Capture the cell that displays the provided text and extract its (x, y) central coordinate. 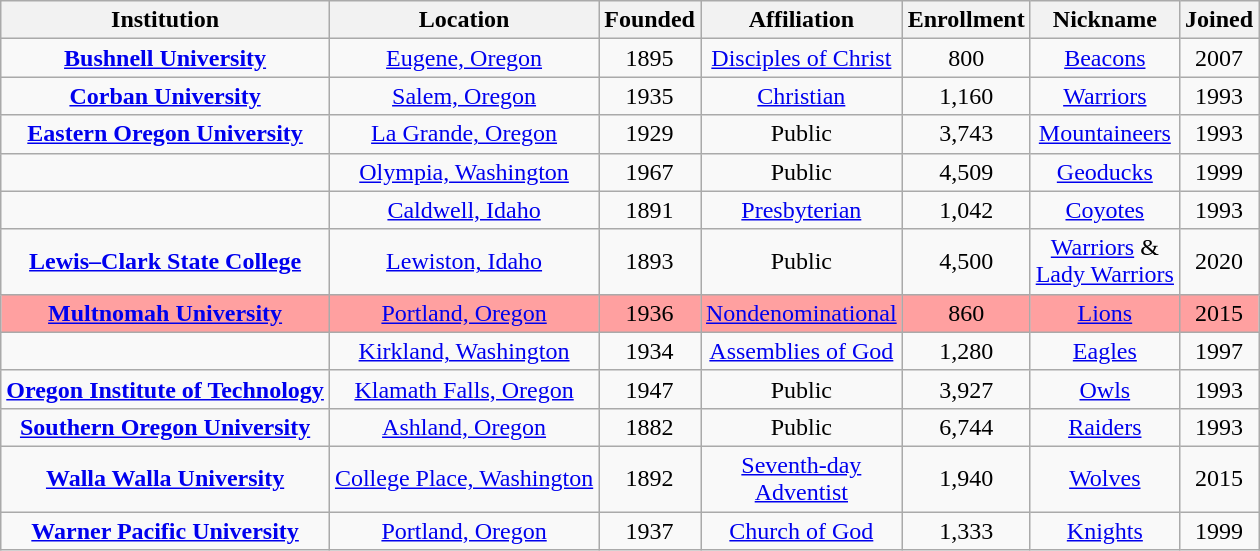
Location (464, 20)
Corban University (166, 96)
1997 (1218, 351)
Geoducks (1104, 172)
Kirkland, Washington (464, 351)
Affiliation (801, 20)
2020 (1218, 262)
Beacons (1104, 58)
1947 (650, 389)
1935 (650, 96)
Eagles (1104, 351)
Coyotes (1104, 210)
1882 (650, 427)
Wolves (1104, 478)
Caldwell, Idaho (464, 210)
Raiders (1104, 427)
Salem, Oregon (464, 96)
1967 (650, 172)
3,743 (966, 134)
1892 (650, 478)
La Grande, Oregon (464, 134)
Founded (650, 20)
860 (966, 313)
Warriors (1104, 96)
Mountaineers (1104, 134)
Presbyterian (801, 210)
1,940 (966, 478)
Nickname (1104, 20)
Southern Oregon University (166, 427)
1936 (650, 313)
Ashland, Oregon (464, 427)
Assemblies of God (801, 351)
Joined (1218, 20)
College Place, Washington (464, 478)
1,280 (966, 351)
1891 (650, 210)
1,042 (966, 210)
6,744 (966, 427)
Christian (801, 96)
Owls (1104, 389)
1,160 (966, 96)
4,509 (966, 172)
Nondenominational (801, 313)
Lions (1104, 313)
Eastern Oregon University (166, 134)
Olympia, Washington (464, 172)
Church of God (801, 531)
Warriors &Lady Warriors (1104, 262)
2007 (1218, 58)
Lewiston, Idaho (464, 262)
1,333 (966, 531)
Eugene, Oregon (464, 58)
Multnomah University (166, 313)
1895 (650, 58)
1929 (650, 134)
Klamath Falls, Oregon (464, 389)
Enrollment (966, 20)
Walla Walla University (166, 478)
1934 (650, 351)
Knights (1104, 531)
3,927 (966, 389)
800 (966, 58)
Seventh-dayAdventist (801, 478)
Warner Pacific University (166, 531)
1937 (650, 531)
Oregon Institute of Technology (166, 389)
Disciples of Christ (801, 58)
Lewis–Clark State College (166, 262)
4,500 (966, 262)
Bushnell University (166, 58)
1893 (650, 262)
Institution (166, 20)
